Return the [x, y] coordinate for the center point of the cell that contains the specified text.  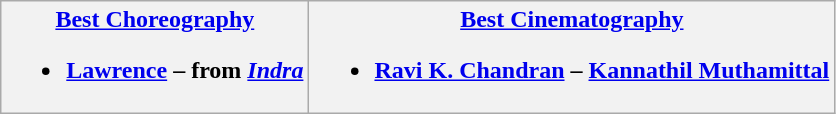
Best ChoreographyLawrence – from Indra [155, 58]
Best CinematographyRavi K. Chandran – Kannathil Muthamittal [572, 58]
